Output the [X, Y] coordinate of the center of the cell containing the given text.  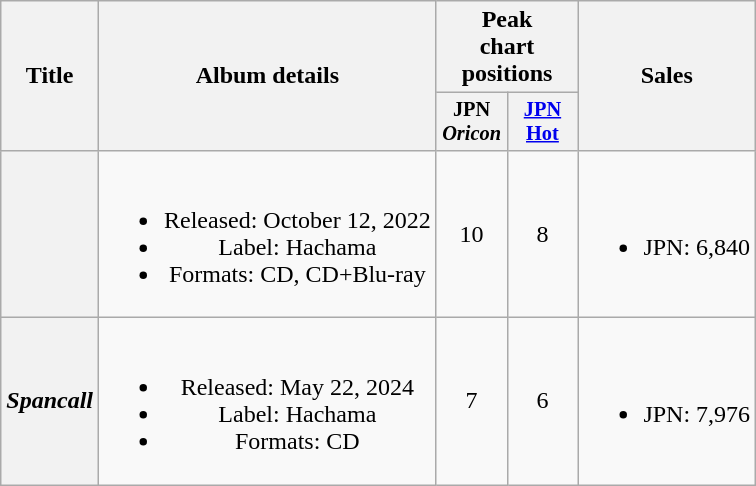
Released: October 12, 2022Label: HachamaFormats: CD, CD+Blu-ray [268, 234]
JPN: 7,976 [667, 402]
JPN: 6,840 [667, 234]
Album details [268, 76]
JPN Hot [542, 122]
Peak chart positions [507, 47]
Spancall [50, 402]
Sales [667, 76]
6 [542, 402]
7 [472, 402]
10 [472, 234]
Title [50, 76]
JPN Oricon [472, 122]
Released: May 22, 2024Label: HachamaFormats: CD [268, 402]
8 [542, 234]
